Locate the cell with the specified text and output its (X, Y) center coordinate. 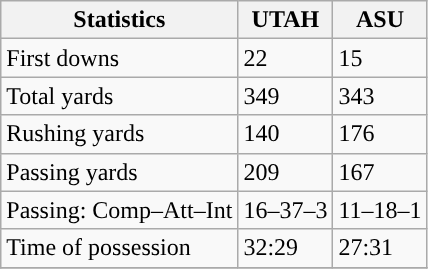
Rushing yards (120, 134)
Total yards (120, 96)
15 (380, 58)
UTAH (286, 20)
16–37–3 (286, 210)
Statistics (120, 20)
209 (286, 172)
343 (380, 96)
22 (286, 58)
349 (286, 96)
First downs (120, 58)
ASU (380, 20)
Time of possession (120, 248)
140 (286, 134)
32:29 (286, 248)
167 (380, 172)
27:31 (380, 248)
Passing: Comp–Att–Int (120, 210)
11–18–1 (380, 210)
Passing yards (120, 172)
176 (380, 134)
